Return (X, Y) of the center of cell containing provided text 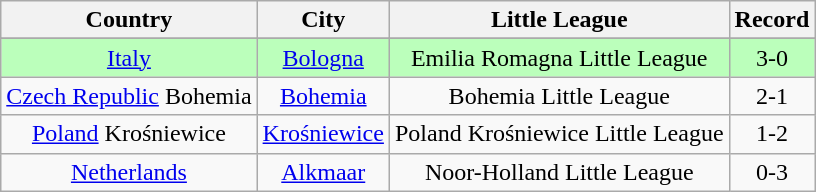
Poland Krośniewice Little League (559, 134)
Bologna (323, 58)
Netherlands (129, 172)
Czech Republic Bohemia (129, 96)
Little League (559, 20)
Bohemia (323, 96)
Bohemia Little League (559, 96)
3-0 (772, 58)
Krośniewice (323, 134)
Emilia Romagna Little League (559, 58)
Record (772, 20)
Country (129, 20)
1-2 (772, 134)
Poland Krośniewice (129, 134)
Italy (129, 58)
0-3 (772, 172)
Alkmaar (323, 172)
Noor-Holland Little League (559, 172)
City (323, 20)
2-1 (772, 96)
